Detect which cell encompasses the target text, then output its (X, Y) center coordinate. 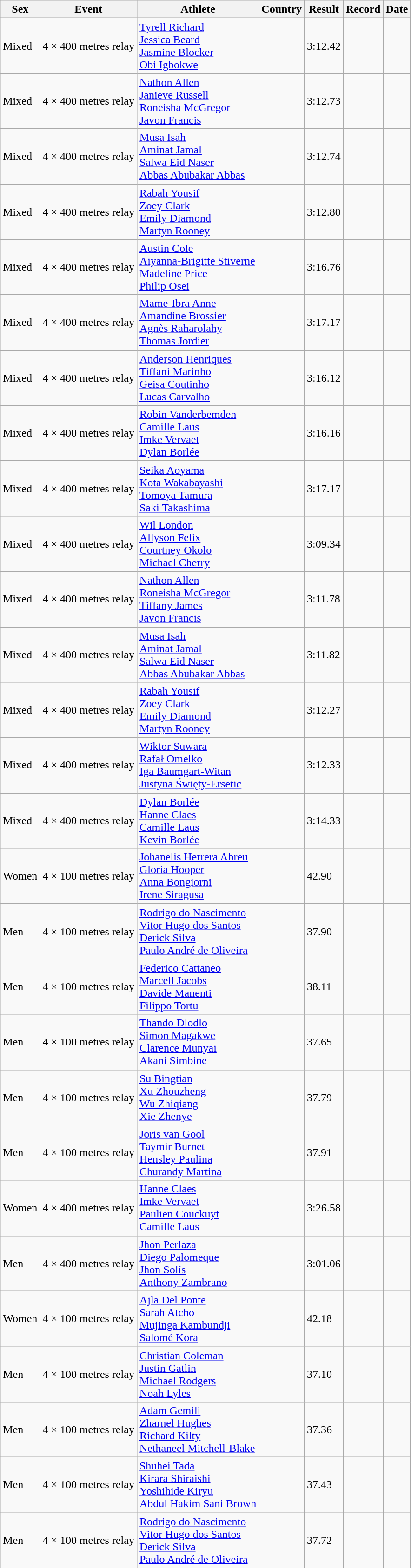
Nathon AllenJanieve RussellRoneisha McGregorJavon Francis (198, 101)
37.91 (324, 1153)
3:26.58 (324, 1208)
Hanne ClaesImke VervaetPaulien CouckuytCamille Laus (198, 1208)
Athlete (198, 9)
Shuhei TadaKirara ShiraishiYoshihide KiryuAbdul Hakim Sani Brown (198, 1485)
Joris van GoolTaymir BurnetHensley PaulinaChurandy Martina (198, 1153)
3:11.78 (324, 599)
3:09.34 (324, 544)
37.72 (324, 1541)
Wiktor SuwaraRafał OmelkoIga Baumgart-WitanJustyna Święty-Ersetic (198, 765)
3:12.74 (324, 156)
Anderson HenriquesTiffani MarinhoGeisa CoutinhoLucas Carvalho (198, 377)
Jhon PerlazaDiego PalomequeJhon SolísAnthony Zambrano (198, 1264)
Country (282, 9)
Dylan BorléeHanne ClaesCamille LausKevin Borlée (198, 821)
3:16.16 (324, 433)
3:12.80 (324, 212)
37.10 (324, 1374)
38.11 (324, 986)
Sex (20, 9)
37.90 (324, 932)
3:12.33 (324, 765)
Federico CattaneoMarcell JacobsDavide ManentiFilippo Tortu (198, 986)
Ajla Del PonteSarah AtchoMujinga KambundjiSalomé Kora (198, 1318)
42.18 (324, 1318)
Johanelis Herrera AbreuGloria HooperAnna BongiorniIrene Siragusa (198, 876)
Wil LondonAllyson FelixCourtney OkoloMichael Cherry (198, 544)
Su BingtianXu ZhouzhengWu ZhiqiangXie Zhenye (198, 1097)
3:12.27 (324, 710)
Event (88, 9)
42.90 (324, 876)
Adam GemiliZharnel HughesRichard KiltyNethaneel Mitchell-Blake (198, 1429)
Tyrell RichardJessica BeardJasmine BlockerObi Igbokwe (198, 46)
Thando DlodloSimon MagakweClarence MunyaiAkani Simbine (198, 1042)
37.65 (324, 1042)
Record (363, 9)
Christian ColemanJustin GatlinMichael RodgersNoah Lyles (198, 1374)
3:12.73 (324, 101)
Seika AoyamaKota WakabayashiTomoya TamuraSaki Takashima (198, 488)
Mame-Ibra AnneAmandine BrossierAgnès RaharolahyThomas Jordier (198, 323)
3:14.33 (324, 821)
Robin VanderbemdenCamille LausImke VervaetDylan Borlée (198, 433)
Date (397, 9)
3:11.82 (324, 655)
Result (324, 9)
37.79 (324, 1097)
3:16.12 (324, 377)
Austin ColeAiyanna-Brigitte StiverneMadeline PricePhilip Osei (198, 267)
37.43 (324, 1485)
3:16.76 (324, 267)
37.36 (324, 1429)
Nathon AllenRoneisha McGregorTiffany JamesJavon Francis (198, 599)
3:01.06 (324, 1264)
3:12.42 (324, 46)
